Pinpoint the cell where the given text exists, returning its [X, Y] midpoint coordinate. 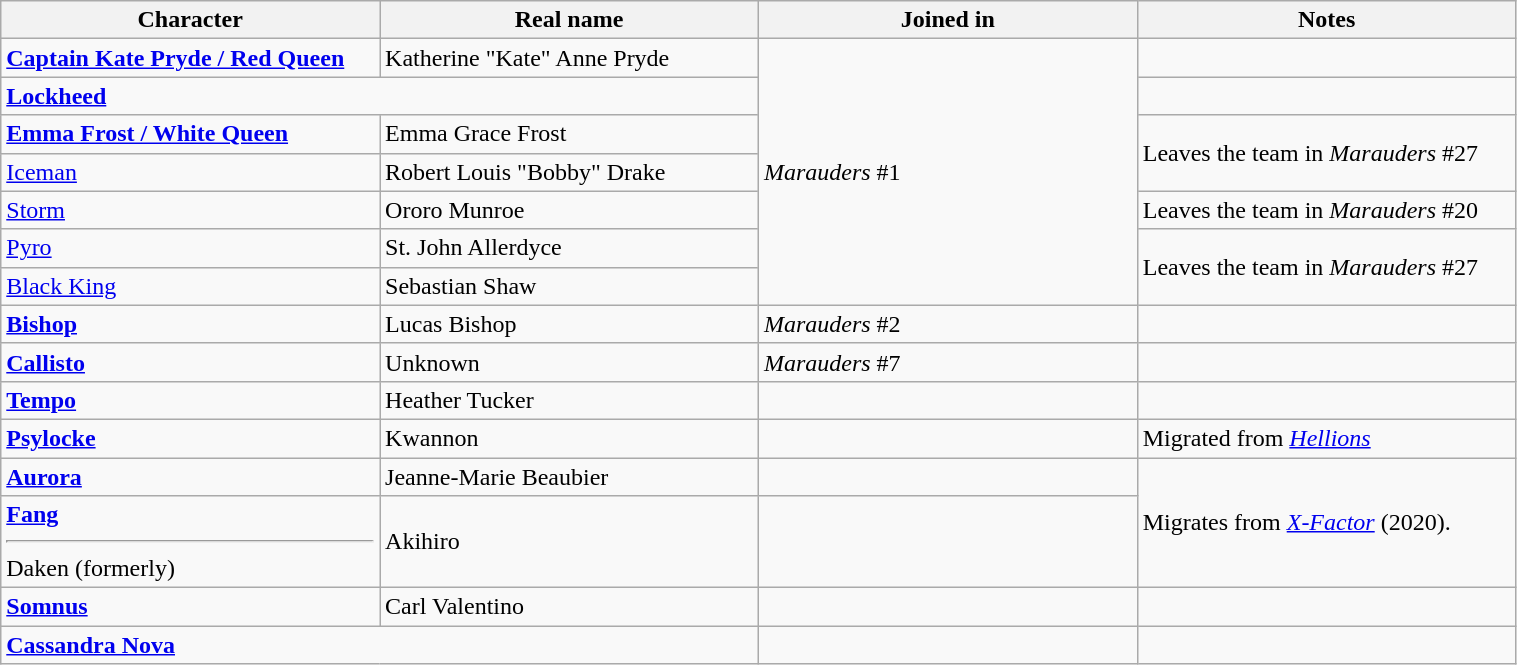
Lucas Bishop [570, 324]
Aurora [190, 477]
Leaves the team in Marauders #20 [1326, 210]
Bishop [190, 324]
Heather Tucker [570, 400]
Emma Frost / White Queen [190, 134]
Pyro [190, 248]
Captain Kate Pryde / Red Queen [190, 58]
Marauders #1 [948, 172]
Sebastian Shaw [570, 286]
Marauders #7 [948, 362]
Marauders #2 [948, 324]
Joined in [948, 20]
Robert Louis "Bobby" Drake [570, 172]
Akihiro [570, 542]
St. John Allerdyce [570, 248]
Emma Grace Frost [570, 134]
Lockheed [380, 96]
Unknown [570, 362]
Cassandra Nova [380, 645]
Jeanne-Marie Beaubier [570, 477]
Psylocke [190, 438]
Storm [190, 210]
Kwannon [570, 438]
FangDaken (formerly) [190, 542]
Callisto [190, 362]
Katherine "Kate" Anne Pryde [570, 58]
Tempo [190, 400]
Somnus [190, 607]
Black King [190, 286]
Character [190, 20]
Migrates from X-Factor (2020). [1326, 523]
Ororo Munroe [570, 210]
Notes [1326, 20]
Carl Valentino [570, 607]
Real name [570, 20]
Iceman [190, 172]
Migrated from Hellions [1326, 438]
